Search for the cell housing the specified text and yield its (x, y) center coordinate. 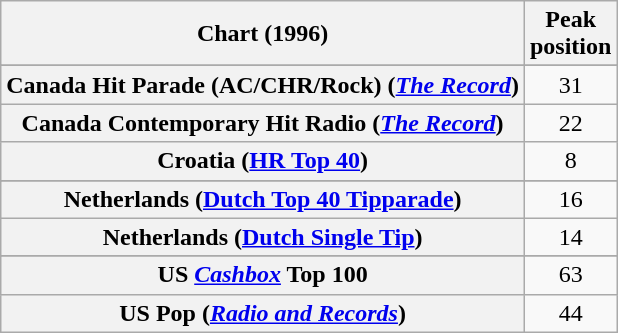
22 (570, 123)
Croatia (HR Top 40) (263, 161)
63 (570, 275)
Chart (1996) (263, 34)
16 (570, 199)
14 (570, 237)
Canada Hit Parade (AC/CHR/Rock) (The Record) (263, 85)
8 (570, 161)
Peakposition (570, 34)
Canada Contemporary Hit Radio (The Record) (263, 123)
44 (570, 313)
31 (570, 85)
Netherlands (Dutch Single Tip) (263, 237)
Netherlands (Dutch Top 40 Tipparade) (263, 199)
US Cashbox Top 100 (263, 275)
US Pop (Radio and Records) (263, 313)
